Provide the [X, Y] coordinate of the cell's center where the given text is located.  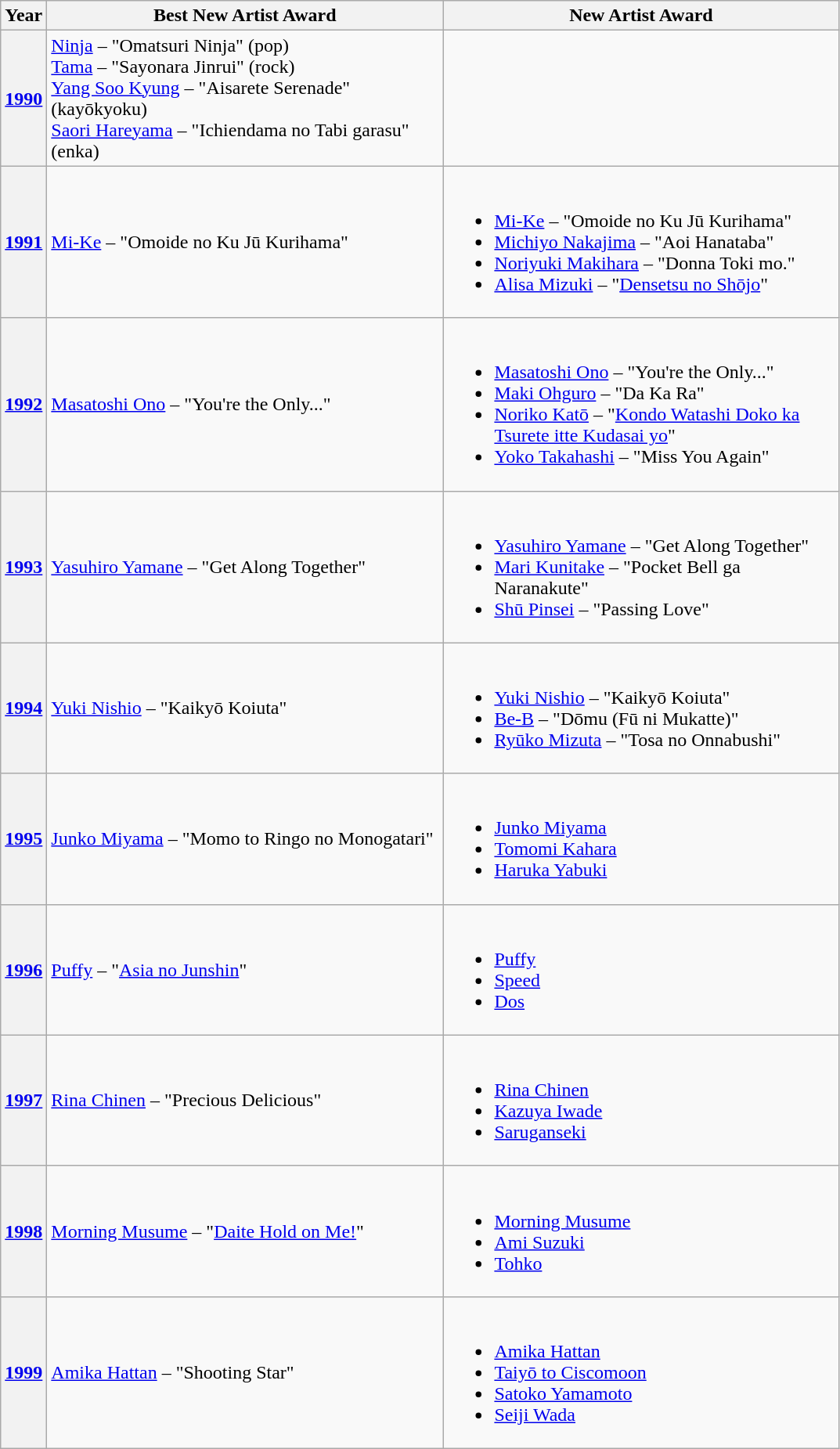
Junko MiyamaTomomi KaharaHaruka Yabuki [641, 839]
Junko Miyama – "Momo to Ringo no Monogatari" [245, 839]
Amika HattanTaiyō to CiscomoonSatoko YamamotoSeiji Wada [641, 1372]
1995 [23, 839]
Mi-Ke – "Omoide no Ku Jū Kurihama"Michiyo Nakajima – "Aoi Hanataba"Noriyuki Makihara – "Donna Toki mo."Alisa Mizuki – "Densetsu no Shōjo" [641, 242]
Yasuhiro Yamane – "Get Along Together"Mari Kunitake – "Pocket Bell ga Naranakute"Shū Pinsei – "Passing Love" [641, 567]
1996 [23, 969]
Yuki Nishio – "Kaikyō Koiuta"Be-B – "Dōmu (Fū ni Mukatte)"Ryūko Mizuta – "Tosa no Onnabushi" [641, 708]
New Artist Award [641, 16]
Morning MusumeAmi SuzukiTohko [641, 1231]
1992 [23, 404]
1990 [23, 99]
1999 [23, 1372]
1991 [23, 242]
PuffySpeedDos [641, 969]
Year [23, 16]
Yasuhiro Yamane – "Get Along Together" [245, 567]
Best New Artist Award [245, 16]
1997 [23, 1101]
Masatoshi Ono – "You're the Only..." [245, 404]
Rina Chinen – "Precious Delicious" [245, 1101]
Puffy – "Asia no Junshin" [245, 969]
Rina ChinenKazuya IwadeSaruganseki [641, 1101]
1994 [23, 708]
Amika Hattan – "Shooting Star" [245, 1372]
Mi-Ke – "Omoide no Ku Jū Kurihama" [245, 242]
1993 [23, 567]
1998 [23, 1231]
Yuki Nishio – "Kaikyō Koiuta" [245, 708]
Morning Musume – "Daite Hold on Me!" [245, 1231]
